Return the (X, Y) coordinate for the center point of the cell that contains the specified text.  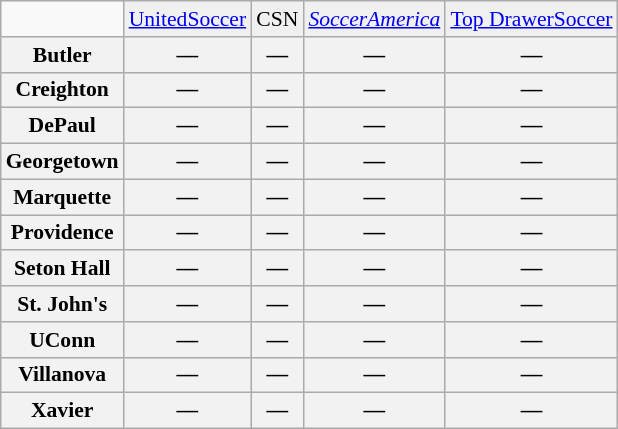
Xavier (62, 411)
SoccerAmerica (374, 19)
St. John's (62, 304)
Butler (62, 55)
Creighton (62, 90)
CSN (277, 19)
UConn (62, 340)
Providence (62, 233)
Villanova (62, 375)
Top DrawerSoccer (531, 19)
Seton Hall (62, 269)
Georgetown (62, 162)
DePaul (62, 126)
Marquette (62, 197)
UnitedSoccer (188, 19)
